From the cell containing the given text, extract its center point as (X, Y) coordinate. 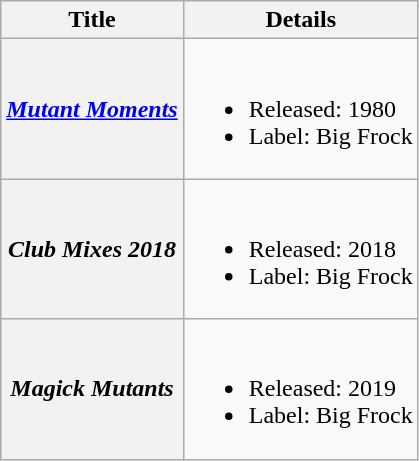
Released: 2019Label: Big Frock (300, 389)
Club Mixes 2018 (92, 249)
Magick Mutants (92, 389)
Mutant Moments (92, 109)
Details (300, 20)
Released: 1980Label: Big Frock (300, 109)
Released: 2018Label: Big Frock (300, 249)
Title (92, 20)
